Find where the given text appears and provide that cell's center as (X, Y) coordinate. 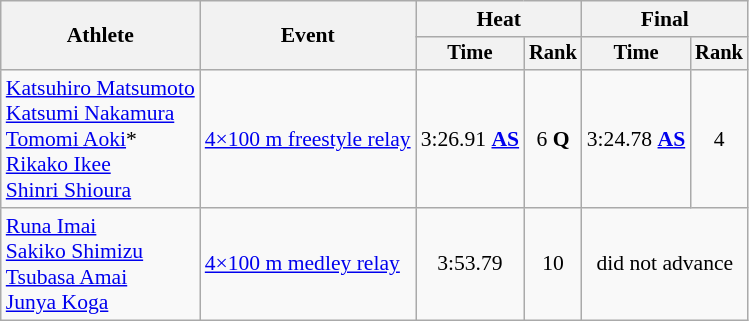
4×100 m freestyle relay (308, 139)
Athlete (100, 36)
did not advance (665, 264)
3:24.78 AS (636, 139)
Heat (499, 19)
Final (665, 19)
Event (308, 36)
Runa ImaiSakiko ShimizuTsubasa AmaiJunya Koga (100, 264)
10 (553, 264)
4×100 m medley relay (308, 264)
4 (719, 139)
6 Q (553, 139)
3:26.91 AS (470, 139)
Katsuhiro MatsumotoKatsumi NakamuraTomomi Aoki*Rikako IkeeShinri Shioura (100, 139)
3:53.79 (470, 264)
